Capture the cell that displays the provided text and extract its (X, Y) central coordinate. 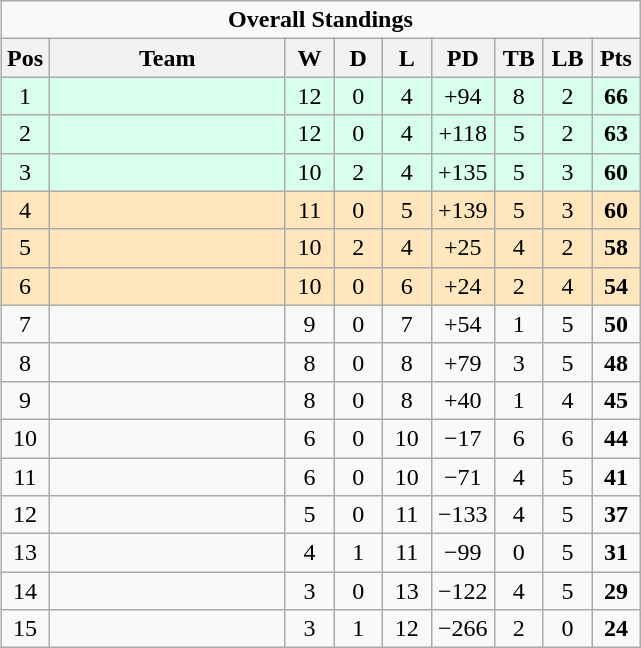
TB (520, 58)
+24 (463, 286)
D (358, 58)
24 (616, 629)
L (406, 58)
+54 (463, 324)
+40 (463, 400)
−17 (463, 438)
+135 (463, 172)
+79 (463, 362)
+118 (463, 134)
14 (26, 591)
Pos (26, 58)
−122 (463, 591)
44 (616, 438)
+94 (463, 96)
+139 (463, 210)
LB (568, 58)
37 (616, 515)
54 (616, 286)
50 (616, 324)
48 (616, 362)
W (310, 58)
45 (616, 400)
41 (616, 477)
Pts (616, 58)
29 (616, 591)
−71 (463, 477)
−133 (463, 515)
PD (463, 58)
−99 (463, 553)
58 (616, 248)
63 (616, 134)
−266 (463, 629)
66 (616, 96)
31 (616, 553)
15 (26, 629)
Overall Standings (321, 20)
+25 (463, 248)
Team (167, 58)
